Search for the cell housing the specified text and yield its [x, y] center coordinate. 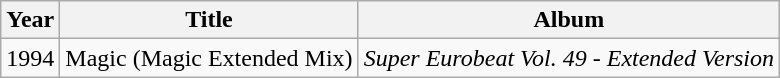
Album [568, 20]
Magic (Magic Extended Mix) [209, 58]
Title [209, 20]
Year [30, 20]
Super Eurobeat Vol. 49 - Extended Version [568, 58]
1994 [30, 58]
